Detect which cell encompasses the target text, then output its (X, Y) center coordinate. 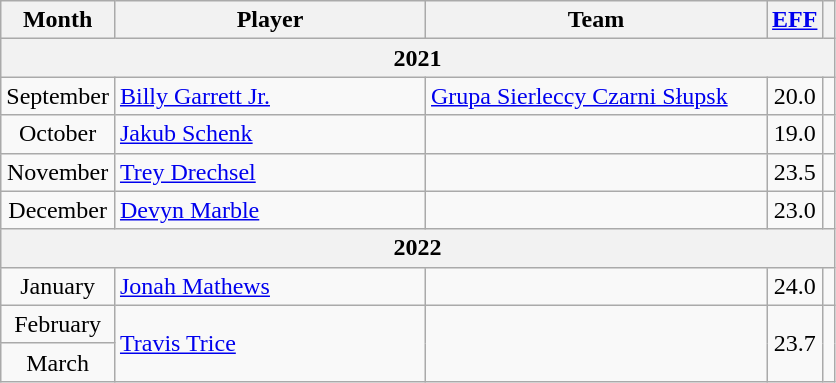
Team (596, 20)
23.0 (795, 210)
Player (270, 20)
Grupa Sierleccy Czarni Słupsk (596, 96)
October (58, 134)
19.0 (795, 134)
December (58, 210)
2021 (418, 58)
March (58, 362)
Jonah Mathews (270, 286)
Month (58, 20)
Devyn Marble (270, 210)
2022 (418, 248)
EFF (795, 20)
23.7 (795, 343)
Jakub Schenk (270, 134)
24.0 (795, 286)
Travis Trice (270, 343)
January (58, 286)
20.0 (795, 96)
23.5 (795, 172)
February (58, 324)
November (58, 172)
Billy Garrett Jr. (270, 96)
September (58, 96)
Trey Drechsel (270, 172)
